Determine the [X, Y] coordinate at the center of the cell enclosing the given text.  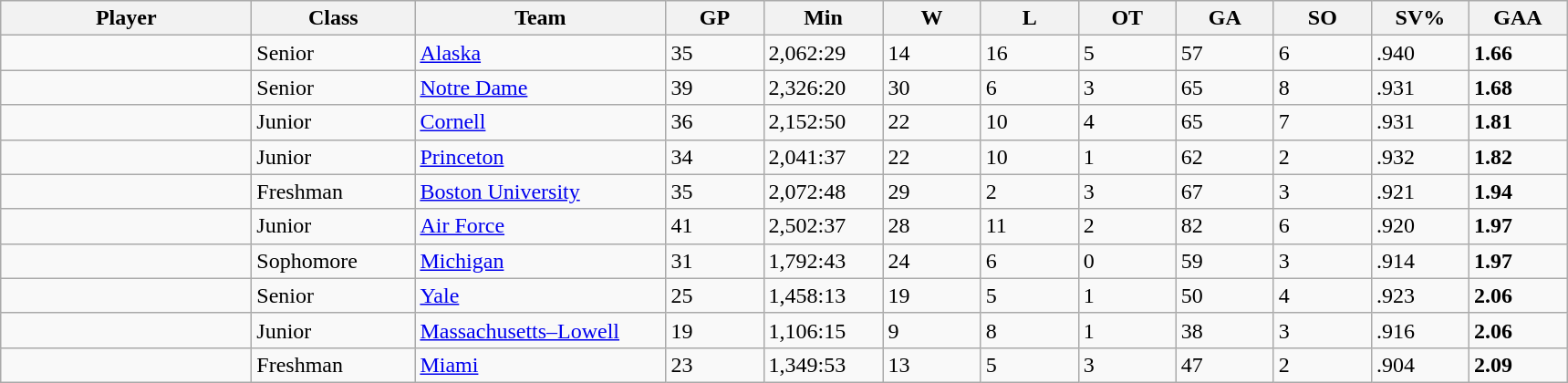
SV% [1419, 18]
Team [540, 18]
50 [1224, 295]
GP [715, 18]
2,072:48 [823, 191]
.940 [1419, 53]
23 [715, 365]
2,152:50 [823, 122]
28 [932, 226]
Min [823, 18]
.932 [1419, 157]
16 [1029, 53]
L [1029, 18]
59 [1224, 261]
W [932, 18]
9 [932, 330]
Alaska [540, 53]
25 [715, 295]
38 [1224, 330]
62 [1224, 157]
Yale [540, 295]
2,326:20 [823, 88]
Sophomore [334, 261]
47 [1224, 365]
13 [932, 365]
.921 [1419, 191]
.923 [1419, 295]
OT [1127, 18]
14 [932, 53]
GA [1224, 18]
1.94 [1518, 191]
2,041:37 [823, 157]
Princeton [540, 157]
1.66 [1518, 53]
82 [1224, 226]
1,349:53 [823, 365]
67 [1224, 191]
2,062:29 [823, 53]
Notre Dame [540, 88]
57 [1224, 53]
1,458:13 [823, 295]
29 [932, 191]
.916 [1419, 330]
1.81 [1518, 122]
GAA [1518, 18]
0 [1127, 261]
.920 [1419, 226]
Cornell [540, 122]
31 [715, 261]
7 [1323, 122]
1.68 [1518, 88]
2,502:37 [823, 226]
36 [715, 122]
.904 [1419, 365]
1,792:43 [823, 261]
Air Force [540, 226]
11 [1029, 226]
Miami [540, 365]
30 [932, 88]
41 [715, 226]
Player [126, 18]
24 [932, 261]
1.82 [1518, 157]
Massachusetts–Lowell [540, 330]
Class [334, 18]
34 [715, 157]
Boston University [540, 191]
SO [1323, 18]
.914 [1419, 261]
Michigan [540, 261]
2.09 [1518, 365]
39 [715, 88]
1,106:15 [823, 330]
